Provide the [X, Y] coordinate of the cell's center where the given text is located.  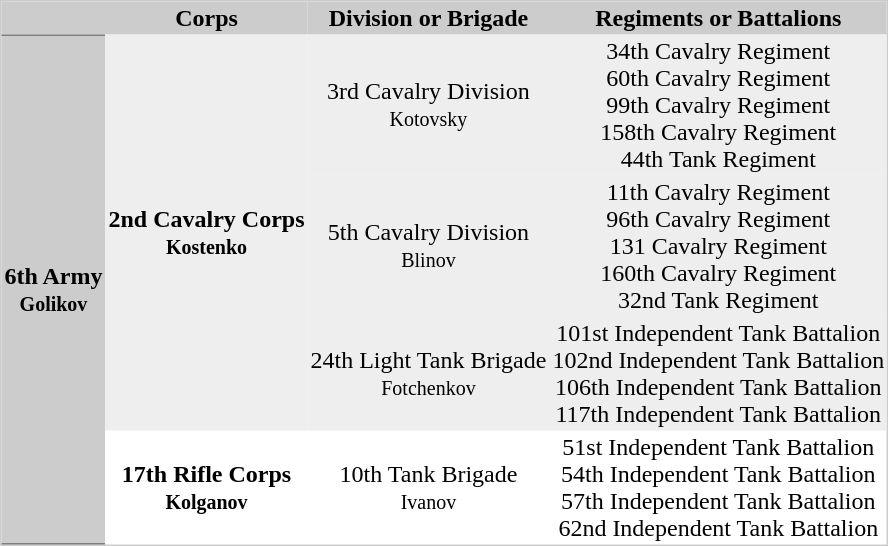
Regiments or Battalions [718, 18]
2nd Cavalry Corps Kostenko [206, 232]
3rd Cavalry Division Kotovsky [429, 104]
51st Independent Tank Battalion 54th Independent Tank Battalion 57th Independent Tank Battalion 62nd Independent Tank Battalion [718, 487]
Division or Brigade [429, 18]
11th Cavalry Regiment 96th Cavalry Regiment 131 Cavalry Regiment 160th Cavalry Regiment 32nd Tank Regiment [718, 246]
5th Cavalry Division Blinov [429, 246]
34th Cavalry Regiment 60th Cavalry Regiment 99th Cavalry Regiment 158th Cavalry Regiment 44th Tank Regiment [718, 104]
6th Army Golikov [54, 289]
101st Independent Tank Battalion 102nd Independent Tank Battalion 106th Independent Tank Battalion 117th Independent Tank Battalion [718, 373]
Corps [206, 18]
24th Light Tank Brigade Fotchenkov [429, 373]
17th Rifle Corps Kolganov [206, 487]
10th Tank Brigade Ivanov [429, 487]
